Scan for the cell matching the given text and deliver its (x, y) coordinate at center. 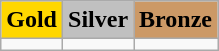
Bronze (176, 20)
Gold (32, 20)
Silver (98, 20)
